Search for the cell housing the specified text and yield its [x, y] center coordinate. 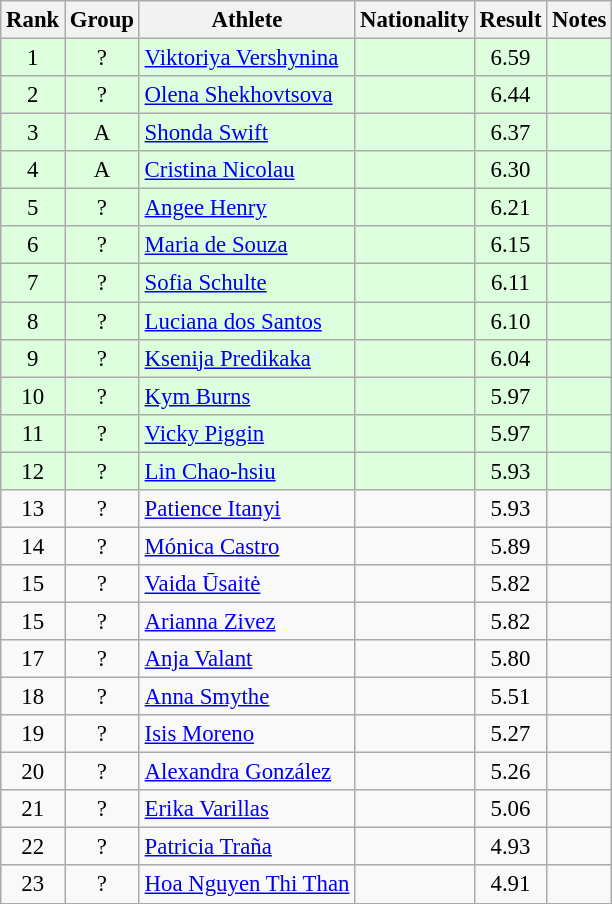
4 [33, 170]
12 [33, 471]
Maria de Souza [246, 245]
Ksenija Predikaka [246, 358]
Arianna Zivez [246, 621]
Lin Chao-hsiu [246, 471]
Patricia Traña [246, 847]
Patience Itanyi [246, 509]
6.30 [510, 170]
13 [33, 509]
5.80 [510, 659]
Isis Moreno [246, 734]
5.27 [510, 734]
Sofia Schulte [246, 283]
6 [33, 245]
17 [33, 659]
5.26 [510, 772]
6.37 [510, 133]
6.21 [510, 208]
Alexandra González [246, 772]
10 [33, 396]
Group [102, 20]
20 [33, 772]
21 [33, 809]
Olena Shekhovtsova [246, 95]
Anna Smythe [246, 697]
6.15 [510, 245]
Result [510, 20]
9 [33, 358]
14 [33, 546]
5 [33, 208]
Luciana dos Santos [246, 321]
11 [33, 433]
Cristina Nicolau [246, 170]
Mónica Castro [246, 546]
Hoa Nguyen Thi Than [246, 885]
Nationality [414, 20]
Kym Burns [246, 396]
4.91 [510, 885]
Rank [33, 20]
5.89 [510, 546]
19 [33, 734]
Vicky Piggin [246, 433]
Notes [580, 20]
Erika Varillas [246, 809]
Vaida Ūsaitė [246, 584]
23 [33, 885]
2 [33, 95]
Anja Valant [246, 659]
5.06 [510, 809]
Viktoriya Vershynina [246, 58]
Athlete [246, 20]
8 [33, 321]
Shonda Swift [246, 133]
4.93 [510, 847]
6.44 [510, 95]
7 [33, 283]
22 [33, 847]
1 [33, 58]
5.51 [510, 697]
6.59 [510, 58]
6.11 [510, 283]
6.10 [510, 321]
Angee Henry [246, 208]
18 [33, 697]
3 [33, 133]
6.04 [510, 358]
